Detect which cell encompasses the target text, then output its [X, Y] center coordinate. 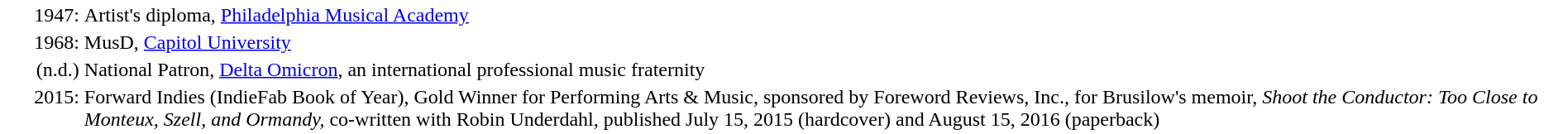
1968: [41, 42]
(n.d.) [41, 69]
Artist's diploma, Philadelphia Musical Academy [824, 15]
National Patron, Delta Omicron, an international professional music fraternity [824, 69]
2015: [41, 108]
1947: [41, 15]
MusD, Capitol University [824, 42]
